Locate the cell with the specified text and output its (x, y) center coordinate. 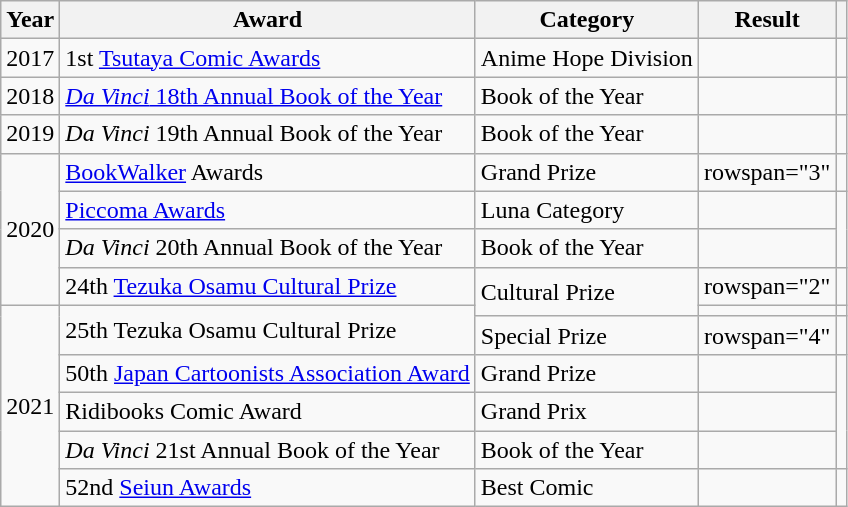
BookWalker Awards (268, 172)
2017 (30, 58)
Da Vinci 20th Annual Book of the Year (268, 248)
Grand Prix (586, 411)
Piccoma Awards (268, 210)
rowspan="2" (767, 286)
Da Vinci 21st Annual Book of the Year (268, 449)
Luna Category (586, 210)
50th Japan Cartoonists Association Award (268, 373)
Anime Hope Division (586, 58)
Award (268, 20)
Da Vinci 18th Annual Book of the Year (268, 96)
24th Tezuka Osamu Cultural Prize (268, 286)
Ridibooks Comic Award (268, 411)
Best Comic (586, 488)
2019 (30, 134)
Year (30, 20)
Special Prize (586, 335)
Result (767, 20)
rowspan="4" (767, 335)
Category (586, 20)
2018 (30, 96)
1st Tsutaya Comic Awards (268, 58)
2020 (30, 229)
52nd Seiun Awards (268, 488)
rowspan="3" (767, 172)
2021 (30, 406)
25th Tezuka Osamu Cultural Prize (268, 330)
Cultural Prize (586, 292)
Da Vinci 19th Annual Book of the Year (268, 134)
